For the text-containing cell, return its midpoint in [x, y] coordinate format. 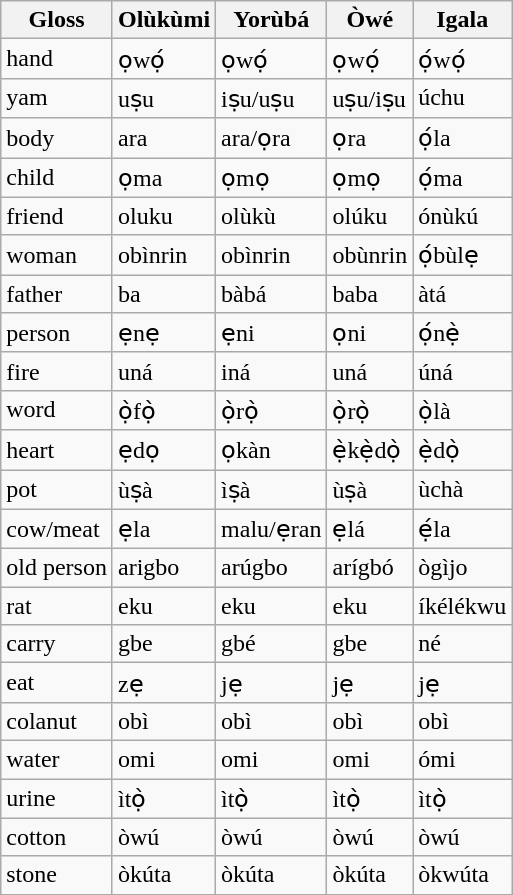
ónùkú [462, 216]
ògìjo [462, 568]
father [57, 294]
cotton [57, 837]
ọma [164, 178]
ẹdọ [164, 450]
ara/ọra [272, 138]
arúgbo [272, 568]
íkélékwu [462, 606]
ọ̀fọ̀ [164, 410]
ọni [370, 333]
Olùkùmi [164, 20]
woman [57, 255]
fire [57, 371]
malu/ẹran [272, 529]
olúku [370, 216]
àtá [462, 294]
ọra [370, 138]
cow/meat [57, 529]
rat [57, 606]
child [57, 178]
old person [57, 568]
ẹ̀dọ̀ [462, 450]
ọ́nẹ̀ [462, 333]
ara [164, 138]
colanut [57, 721]
zẹ [164, 683]
yam [57, 98]
ba [164, 294]
obùnrin [370, 255]
carry [57, 644]
ọ̀là [462, 410]
stone [57, 875]
úchu [462, 98]
iṣu/uṣu [272, 98]
Òwé [370, 20]
uṣu [164, 98]
né [462, 644]
ẹlá [370, 529]
ẹ́la [462, 529]
oluku [164, 216]
eat [57, 683]
Igala [462, 20]
ọ́la [462, 138]
Gloss [57, 20]
body [57, 138]
ọ́ma [462, 178]
olùkù [272, 216]
ìṣà [272, 490]
ọ́bùlẹ [462, 255]
arigbo [164, 568]
pot [57, 490]
arígbó [370, 568]
ùchà [462, 490]
ẹni [272, 333]
uṣu/iṣu [370, 98]
iná [272, 371]
ọkàn [272, 450]
ọ́wọ́ [462, 59]
úná [462, 371]
ẹnẹ [164, 333]
Yorùbá [272, 20]
ómi [462, 759]
ẹla [164, 529]
bàbá [272, 294]
ẹ̀kẹ̀dọ̀ [370, 450]
heart [57, 450]
friend [57, 216]
urine [57, 798]
baba [370, 294]
hand [57, 59]
òkwúta [462, 875]
word [57, 410]
gbé [272, 644]
person [57, 333]
water [57, 759]
